Scan for the cell matching the given text and deliver its (X, Y) coordinate at center. 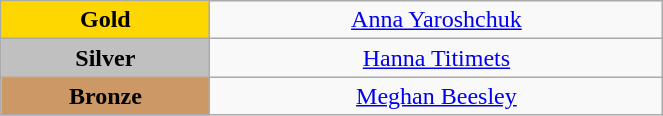
Gold (106, 20)
Hanna Titimets (436, 58)
Bronze (106, 96)
Anna Yaroshchuk (436, 20)
Silver (106, 58)
Meghan Beesley (436, 96)
